Detect which cell encompasses the target text, then output its [x, y] center coordinate. 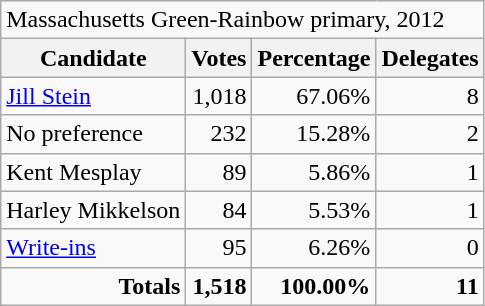
84 [219, 210]
67.06% [314, 96]
Harley Mikkelson [94, 210]
Votes [219, 58]
1,518 [219, 286]
89 [219, 172]
0 [430, 248]
Percentage [314, 58]
5.53% [314, 210]
15.28% [314, 134]
Massachusetts Green-Rainbow primary, 2012 [242, 20]
100.00% [314, 286]
8 [430, 96]
Candidate [94, 58]
11 [430, 286]
232 [219, 134]
Jill Stein [94, 96]
2 [430, 134]
No preference [94, 134]
Write-ins [94, 248]
Kent Mesplay [94, 172]
Totals [94, 286]
5.86% [314, 172]
Delegates [430, 58]
95 [219, 248]
6.26% [314, 248]
1,018 [219, 96]
